Find where the given text appears and provide that cell's center as [x, y] coordinate. 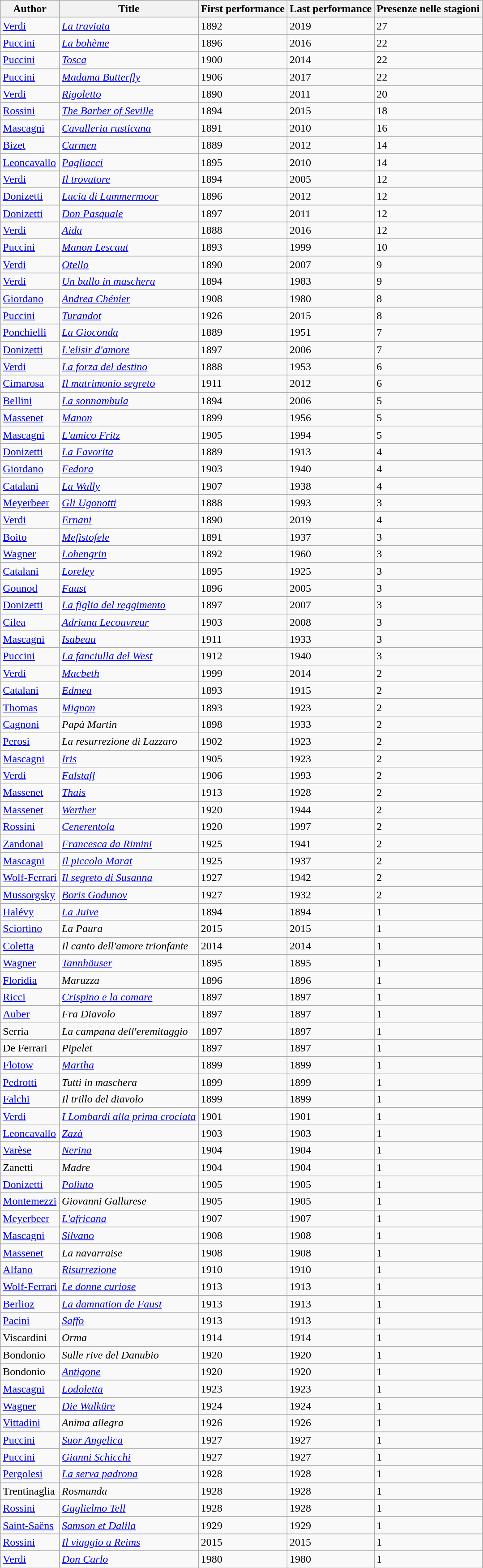
Il trovatore [129, 179]
Presenze nelle stagioni [428, 9]
Loreley [129, 571]
Sulle rive del Danubio [129, 1355]
Turandot [129, 316]
Maruzza [129, 980]
Vittadini [30, 1423]
Anima allegra [129, 1423]
Manon [129, 418]
La Wally [129, 486]
Samson et Dalila [129, 1525]
1898 [243, 724]
Auber [30, 1014]
La campana dell'eremitaggio [129, 1031]
Pagliacci [129, 162]
Cagnoni [30, 724]
1912 [243, 656]
Il matrimonio segreto [129, 384]
Falchi [30, 1099]
10 [428, 248]
1960 [330, 554]
1994 [330, 435]
La bohème [129, 43]
Il canto dell'amore trionfante [129, 946]
Gounod [30, 588]
Ricci [30, 997]
Don Pasquale [129, 214]
Bellini [30, 401]
Cavalleria rusticana [129, 128]
Zazà [129, 1133]
1956 [330, 418]
L'africana [129, 1218]
Author [30, 9]
La Paura [129, 929]
Pedrotti [30, 1082]
Floridia [30, 980]
Halévy [30, 912]
Last performance [330, 9]
Francesca da Rimini [129, 844]
27 [428, 26]
1932 [330, 895]
2017 [330, 77]
Rigoletto [129, 94]
Guglielmo Tell [129, 1508]
La damnation de Faust [129, 1304]
De Ferrari [30, 1048]
Crispino e la comare [129, 997]
L'amico Fritz [129, 435]
La traviata [129, 26]
Ponchielli [30, 333]
Martha [129, 1065]
La sonnambula [129, 401]
1951 [330, 333]
1944 [330, 810]
2008 [330, 622]
Adriana Lecouvreur [129, 622]
Sciortino [30, 929]
La serva padrona [129, 1474]
Zandonai [30, 844]
Gianni Schicchi [129, 1457]
Orma [129, 1338]
Risurrezione [129, 1269]
Gli Ugonotti [129, 503]
Suor Angelica [129, 1440]
Montemezzi [30, 1201]
Cenerentola [129, 827]
Lohengrin [129, 554]
Cilea [30, 622]
1941 [330, 844]
Otello [129, 265]
Berlioz [30, 1304]
Madama Butterfly [129, 77]
Lucia di Lammermoor [129, 196]
Mussorgsky [30, 895]
La Gioconda [129, 333]
Boris Godunov [129, 895]
Faust [129, 588]
Andrea Chénier [129, 299]
Il piccolo Marat [129, 861]
Werther [129, 810]
1915 [330, 690]
1900 [243, 60]
L'elisir d'amore [129, 350]
Antigone [129, 1372]
16 [428, 128]
Serria [30, 1031]
Pacini [30, 1321]
Tannhäuser [129, 963]
Macbeth [129, 673]
Coletta [30, 946]
Don Carlo [129, 1559]
Ernani [129, 520]
Saint-Saëns [30, 1525]
The Barber of Seville [129, 111]
La Favorita [129, 452]
I Lombardi alla prima crociata [129, 1116]
Poliuto [129, 1184]
First performance [243, 9]
Cimarosa [30, 384]
La navarraise [129, 1252]
Isabeau [129, 639]
Varèse [30, 1150]
Aida [129, 231]
Flotow [30, 1065]
Fedora [129, 469]
Falstaff [129, 776]
Silvano [129, 1235]
1983 [330, 282]
1938 [330, 486]
Un ballo in maschera [129, 282]
Papà Martin [129, 724]
Saffo [129, 1321]
18 [428, 111]
La figlia del reggimento [129, 605]
Tutti in maschera [129, 1082]
Pergolesi [30, 1474]
Edmea [129, 690]
Bizet [30, 145]
1953 [330, 367]
Rosmunda [129, 1491]
Manon Lescaut [129, 248]
Carmen [129, 145]
Zanetti [30, 1167]
Thomas [30, 707]
Lodoletta [129, 1389]
Die Walküre [129, 1406]
Boito [30, 537]
Nerina [129, 1150]
Il viaggio a Reims [129, 1542]
Il segreto di Susanna [129, 878]
1997 [330, 827]
Giovanni Gallurese [129, 1201]
Fra Diavolo [129, 1014]
La forza del destino [129, 367]
1902 [243, 741]
Pipelet [129, 1048]
Mefistofele [129, 537]
Title [129, 9]
Trentinaglia [30, 1491]
La fanciulla del West [129, 656]
Madre [129, 1167]
La Juive [129, 912]
Iris [129, 759]
Mignon [129, 707]
Viscardini [30, 1338]
20 [428, 94]
Il trillo del diavolo [129, 1099]
Perosi [30, 741]
La resurrezione di Lazzaro [129, 741]
Le donne curiose [129, 1286]
Tosca [129, 60]
1942 [330, 878]
Thais [129, 793]
Alfano [30, 1269]
